Determine the [X, Y] coordinate at the center of the cell enclosing the given text.  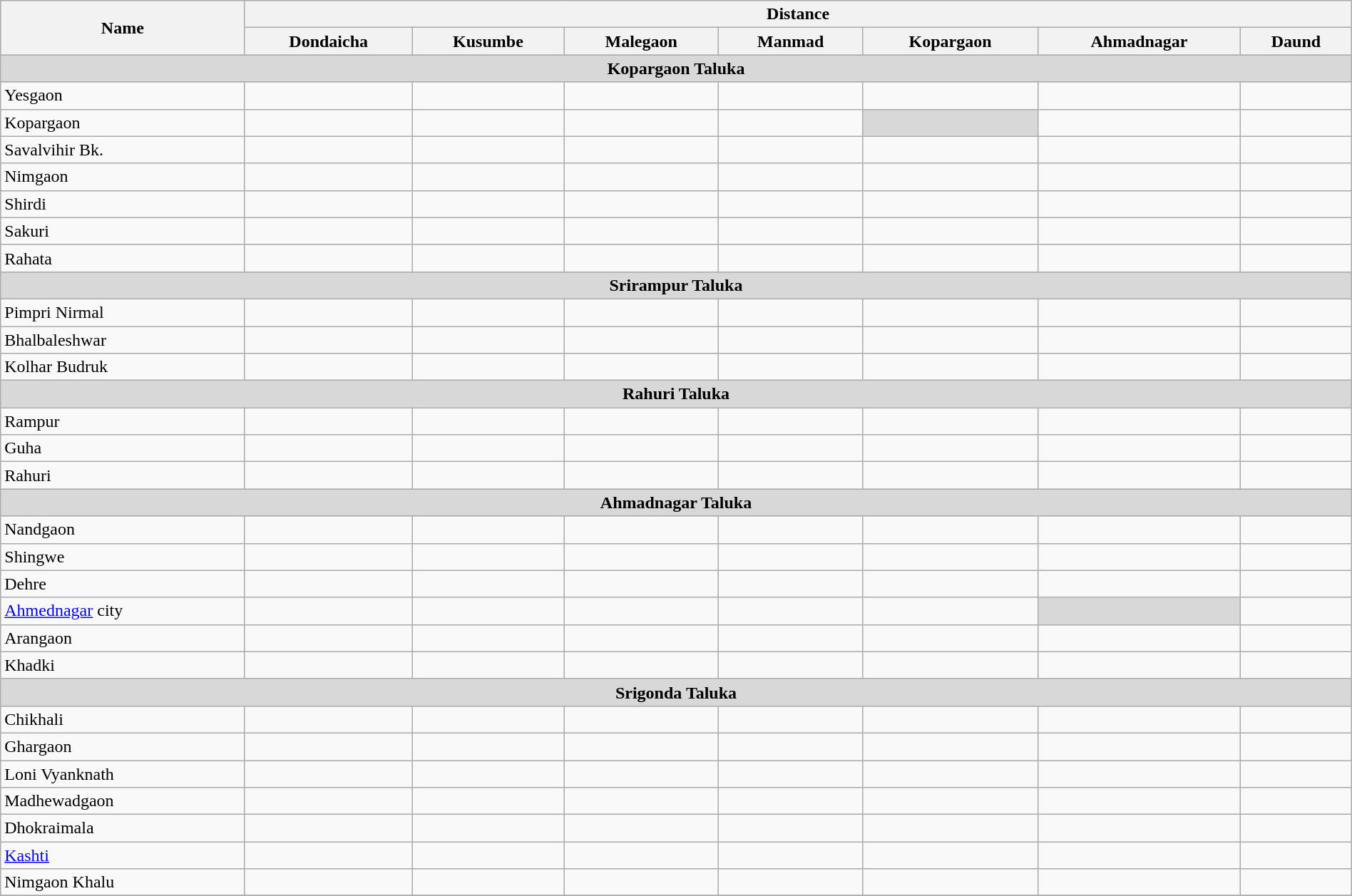
Shingwe [123, 557]
Malegaon [642, 41]
Daund [1296, 41]
Shirdi [123, 204]
Srirampur Taluka [676, 285]
Arangaon [123, 638]
Kolhar Budruk [123, 367]
Nimgaon Khalu [123, 882]
Kashti [123, 855]
Savalvihir Bk. [123, 150]
Madhewadgaon [123, 801]
Guha [123, 448]
Ahmadnagar [1139, 41]
Kopargaon Taluka [676, 68]
Nandgaon [123, 530]
Ahmednagar city [123, 611]
Sakuri [123, 231]
Bhalbaleshwar [123, 340]
Rahata [123, 258]
Distance [798, 14]
Srigonda Taluka [676, 692]
Rahuri [123, 475]
Rahuri Taluka [676, 394]
Ghargaon [123, 746]
Nimgaon [123, 177]
Loni Vyanknath [123, 773]
Kusumbe [488, 41]
Yesgaon [123, 96]
Dondaicha [328, 41]
Pimpri Nirmal [123, 312]
Khadki [123, 665]
Dehre [123, 584]
Rampur [123, 421]
Ahmadnagar Taluka [676, 503]
Dhokraimala [123, 828]
Name [123, 28]
Chikhali [123, 719]
Manmad [791, 41]
